Return the (X, Y) coordinate for the center point of the cell that contains the specified text.  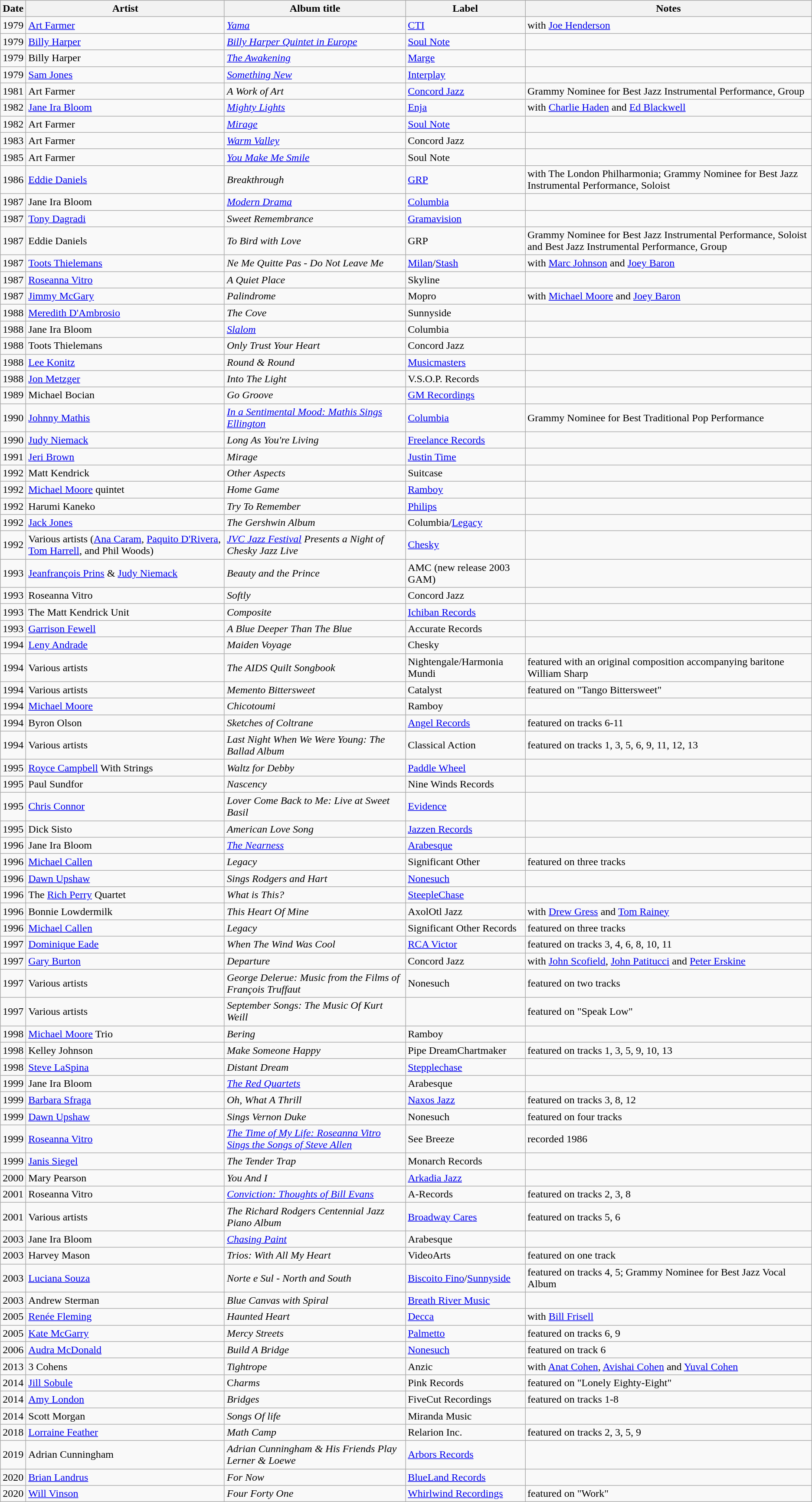
The Rich Perry Quartet (125, 895)
Other Aspects (315, 473)
featured on tracks 1-8 (668, 1399)
Catalyst (465, 690)
A Quiet Place (315, 280)
The Matt Kendrick Unit (125, 612)
with Joe Henderson (668, 25)
Gramavision (465, 218)
2000 (13, 1178)
Janis Siegel (125, 1161)
See Breeze (465, 1139)
1991 (13, 456)
Sweet Remembrance (315, 218)
Nightengale/Harmonia Mundi (465, 667)
Audra McDonald (125, 1350)
Four Forty One (315, 1494)
Something New (315, 75)
2018 (13, 1433)
Skyline (465, 280)
Breakthrough (315, 180)
Marge (465, 58)
To Bird with Love (315, 241)
The Time of My Life: Roseanna Vitro Sings the Songs of Steve Allen (315, 1139)
Leny Andrade (125, 645)
Lee Konitz (125, 362)
Paddle Wheel (465, 767)
Interplay (465, 75)
Sketches of Coltrane (315, 723)
with John Scofield, John Patitucci and Peter Erskine (668, 961)
Milan/Stash (465, 263)
Will Vinson (125, 1494)
featured on "Tango Bittersweet" (668, 690)
Accurate Records (465, 629)
Amy London (125, 1399)
Philips (465, 506)
Sunnyside (465, 313)
with Charlie Haden and Ed Blackwell (668, 108)
Enja (465, 108)
Mercy Streets (315, 1333)
featured on "Speak Low" (668, 1012)
Renée Fleming (125, 1317)
featured on tracks 1, 3, 5, 6, 9, 11, 12, 13 (668, 745)
Michael Moore Trio (125, 1034)
Decca (465, 1317)
The Nearness (315, 846)
Jazzen Records (465, 829)
Arkadia Jazz (465, 1178)
BlueLand Records (465, 1477)
featured on tracks 2, 3, 5, 9 (668, 1433)
Maiden Voyage (315, 645)
This Heart Of Mine (315, 912)
Grammy Nominee for Best Traditional Pop Performance (668, 417)
featured on tracks 3, 4, 6, 8, 10, 11 (668, 944)
Charms (315, 1383)
Slalom (315, 329)
GM Recordings (465, 395)
September Songs: The Music Of Kurt Weill (315, 1012)
Only Trust Your Heart (315, 346)
The Red Quartets (315, 1083)
Stepplechase (465, 1067)
Michael Moore (125, 706)
Conviction: Thoughts of Bill Evans (315, 1194)
FiveCut Recordings (465, 1399)
Nine Winds Records (465, 784)
Into The Light (315, 379)
3 Cohens (125, 1366)
The Gershwin Album (315, 523)
What is This? (315, 895)
Matt Kendrick (125, 473)
Mary Pearson (125, 1178)
The Cove (315, 313)
V.S.O.P. Records (465, 379)
featured on tracks 4, 5; Grammy Nominee for Best Jazz Vocal Album (668, 1278)
Jimmy McGary (125, 296)
In a Sentimental Mood: Mathis Sings Ellington (315, 417)
Songs Of life (315, 1416)
Composite (315, 612)
featured on tracks 3, 8, 12 (668, 1100)
1986 (13, 180)
Meredith D'Ambrosio (125, 313)
featured on tracks 5, 6 (668, 1217)
Michael Bocian (125, 395)
Harumi Kaneko (125, 506)
Adrian Cunningham & His Friends Play Lerner & Loewe (315, 1455)
Artist (125, 9)
The Awakening (315, 58)
1983 (13, 141)
Warm Valley (315, 141)
2019 (13, 1455)
Palmetto (465, 1333)
Jack Jones (125, 523)
Sings Vernon Duke (315, 1116)
Columbia/Legacy (465, 523)
2006 (13, 1350)
Waltz for Debby (315, 767)
Modern Drama (315, 202)
Nascency (315, 784)
Bonnie Lowdermilk (125, 912)
Classical Action (465, 745)
The AIDS Quilt Songbook (315, 667)
Pink Records (465, 1383)
Tightrope (315, 1366)
Miranda Music (465, 1416)
VideoArts (465, 1256)
featured with an original composition accompanying baritone William Sharp (668, 667)
Beauty and the Prince (315, 574)
Scott Morgan (125, 1416)
Lover Come Back to Me: Live at Sweet Basil (315, 806)
Chris Connor (125, 806)
Justin Time (465, 456)
Jon Metzger (125, 379)
Garrison Fewell (125, 629)
Johnny Mathis (125, 417)
Softly (315, 596)
A-Records (465, 1194)
Round & Round (315, 362)
Memento Bittersweet (315, 690)
Paul Sundfor (125, 784)
Home Game (315, 489)
Go Groove (315, 395)
Jeri Brown (125, 456)
Steve LaSpina (125, 1067)
Biscoito Fino/Sunnyside (465, 1278)
featured on tracks 2, 3, 8 (668, 1194)
featured on one track (668, 1256)
Grammy Nominee for Best Jazz Instrumental Performance, Group (668, 91)
Ne Me Quitte Pas - Do Not Leave Me (315, 263)
Lorraine Feather (125, 1433)
Luciana Souza (125, 1278)
Significant Other Records (465, 928)
featured on tracks 1, 3, 5, 9, 10, 13 (668, 1050)
Yama (315, 25)
Andrew Sterman (125, 1300)
Oh, What A Thrill (315, 1100)
Sings Rodgers and Hart (315, 879)
Math Camp (315, 1433)
Jeanfrançois Prins & Judy Niemack (125, 574)
with Drew Gress and Tom Rainey (668, 912)
Angel Records (465, 723)
Long As You're Living (315, 440)
You Make Me Smile (315, 157)
Ichiban Records (465, 612)
George Delerue: Music from the Films of François Truffaut (315, 983)
Mopro (465, 296)
Bering (315, 1034)
Dominique Eade (125, 944)
JVC Jazz Festival Presents a Night of Chesky Jazz Live (315, 545)
featured on four tracks (668, 1116)
featured on two tracks (668, 983)
AMC (new release 2003 GAM) (465, 574)
Label (465, 9)
featured on "Lonely Eighty-Eight" (668, 1383)
featured on track 6 (668, 1350)
Broadway Cares (465, 1217)
Kate McGarry (125, 1333)
Whirlwind Recordings (465, 1494)
1989 (13, 395)
A Work of Art (315, 91)
Byron Olson (125, 723)
Blue Canvas with Spiral (315, 1300)
Harvey Mason (125, 1256)
Evidence (465, 806)
Grammy Nominee for Best Jazz Instrumental Performance, Soloist and Best Jazz Instrumental Performance, Group (668, 241)
Arbors Records (465, 1455)
Haunted Heart (315, 1317)
with Bill Frisell (668, 1317)
Michael Moore quintet (125, 489)
Palindrome (315, 296)
with Marc Johnson and Joey Baron (668, 263)
Relarion Inc. (465, 1433)
RCA Victor (465, 944)
Mighty Lights (315, 108)
The Richard Rodgers Centennial Jazz Piano Album (315, 1217)
1981 (13, 91)
Naxos Jazz (465, 1100)
featured on tracks 6-11 (668, 723)
Anzic (465, 1366)
Barbara Sfraga (125, 1100)
Pipe DreamChartmaker (465, 1050)
When The Wind Was Cool (315, 944)
featured on "Work" (668, 1494)
Freelance Records (465, 440)
2013 (13, 1366)
Musicmasters (465, 362)
Departure (315, 961)
with Michael Moore and Joey Baron (668, 296)
CTI (465, 25)
The Tender Trap (315, 1161)
Notes (668, 9)
Last Night When We Were Young: The Ballad Album (315, 745)
Try To Remember (315, 506)
Breath River Music (465, 1300)
1985 (13, 157)
Date (13, 9)
Various artists (Ana Caram, Paquito D'Rivera, Tom Harrell, and Phil Woods) (125, 545)
Make Someone Happy (315, 1050)
AxolOtl Jazz (465, 912)
Brian Landrus (125, 1477)
Suitcase (465, 473)
Distant Dream (315, 1067)
Chicotoumi (315, 706)
Gary Burton (125, 961)
Bridges (315, 1399)
Norte e Sul - North and South (315, 1278)
Kelley Johnson (125, 1050)
Judy Niemack (125, 440)
Royce Campbell With Strings (125, 767)
with Anat Cohen, Avishai Cohen and Yuval Cohen (668, 1366)
Billy Harper Quintet in Europe (315, 42)
You And I (315, 1178)
Chasing Paint (315, 1239)
American Love Song (315, 829)
featured on tracks 6, 9 (668, 1333)
recorded 1986 (668, 1139)
A Blue Deeper Than The Blue (315, 629)
Significant Other (465, 862)
For Now (315, 1477)
with The London Philharmonia; Grammy Nominee for Best Jazz Instrumental Performance, Soloist (668, 180)
Dick Sisto (125, 829)
Jill Sobule (125, 1383)
Sam Jones (125, 75)
Build A Bridge (315, 1350)
Tony Dagradi (125, 218)
Adrian Cunningham (125, 1455)
Trios: With All My Heart (315, 1256)
Album title (315, 9)
SteepleChase (465, 895)
Monarch Records (465, 1161)
